Determine the (X, Y) coordinate at the center of the cell enclosing the given text.  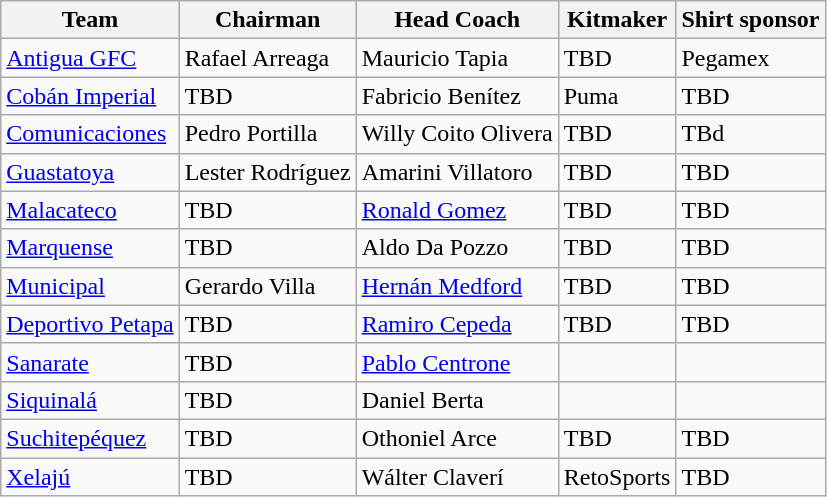
Ramiro Cepeda (457, 324)
Amarini Villatoro (457, 172)
Suchitepéquez (90, 438)
Aldo Da Pozzo (457, 248)
Siquinalá (90, 400)
Marquense (90, 248)
Willy Coito Olivera (457, 134)
Municipal (90, 286)
Sanarate (90, 362)
Guastatoya (90, 172)
Malacateco (90, 210)
TBd (750, 134)
Ronald Gomez (457, 210)
Wálter Claverí (457, 477)
Daniel Berta (457, 400)
RetoSports (617, 477)
Mauricio Tapia (457, 58)
Rafael Arreaga (268, 58)
Pablo Centrone (457, 362)
Pedro Portilla (268, 134)
Team (90, 20)
Kitmaker (617, 20)
Othoniel Arce (457, 438)
Puma (617, 96)
Cobán Imperial (90, 96)
Pegamex (750, 58)
Lester Rodríguez (268, 172)
Hernán Medford (457, 286)
Comunicaciones (90, 134)
Chairman (268, 20)
Fabricio Benítez (457, 96)
Xelajú (90, 477)
Shirt sponsor (750, 20)
Deportivo Petapa (90, 324)
Head Coach (457, 20)
Antigua GFC (90, 58)
Gerardo Villa (268, 286)
